Return the (x, y) coordinate for the center point of the cell that contains the specified text.  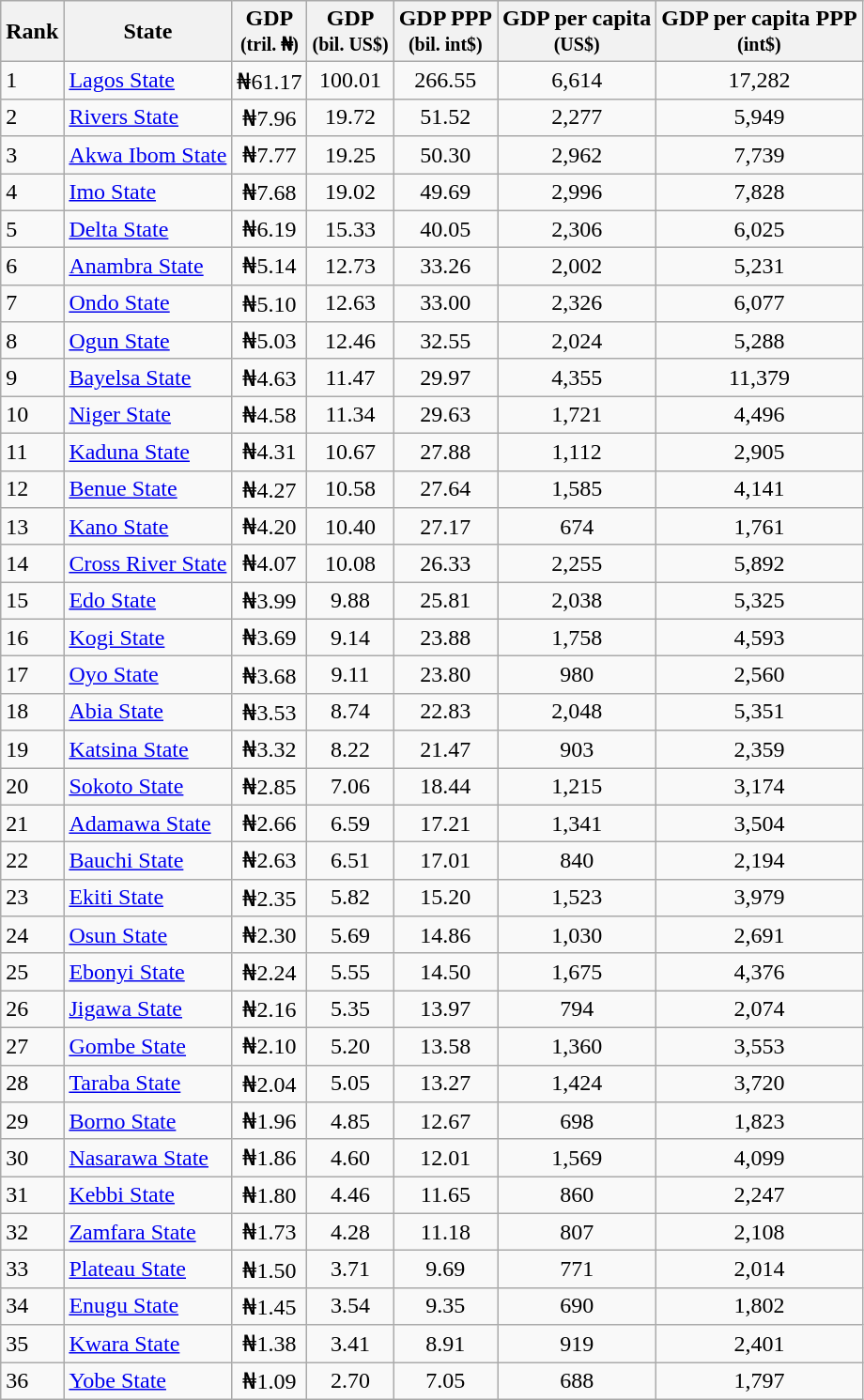
2,002 (577, 267)
2,560 (759, 675)
7,828 (759, 192)
4,355 (577, 377)
4,099 (759, 1158)
₦4.27 (270, 489)
19 (32, 749)
9.11 (350, 675)
15.20 (445, 898)
Sokoto State (148, 787)
10 (32, 415)
26 (32, 1009)
1,721 (577, 415)
5.35 (350, 1009)
10.08 (350, 563)
₦4.58 (270, 415)
688 (577, 1380)
26.33 (445, 563)
1,341 (577, 823)
Nasarawa State (148, 1158)
Jigawa State (148, 1009)
₦2.24 (270, 972)
31 (32, 1195)
₦1.96 (270, 1121)
10.40 (350, 527)
4,593 (759, 638)
Rank (32, 32)
Niger State (148, 415)
13.97 (445, 1009)
698 (577, 1121)
3,504 (759, 823)
24 (32, 935)
₦1.80 (270, 1195)
11,379 (759, 377)
₦4.07 (270, 563)
674 (577, 527)
11.65 (445, 1195)
Plateau State (148, 1269)
1,802 (759, 1306)
Delta State (148, 229)
5.82 (350, 898)
33.26 (445, 267)
840 (577, 861)
₦6.19 (270, 229)
3,979 (759, 898)
2,255 (577, 563)
1,797 (759, 1380)
2.70 (350, 1380)
3.54 (350, 1306)
14.86 (445, 935)
Gombe State (148, 1046)
15 (32, 601)
Adamawa State (148, 823)
₦4.63 (270, 377)
2,038 (577, 601)
266.55 (445, 81)
5,231 (759, 267)
14 (32, 563)
Bauchi State (148, 861)
7 (32, 303)
3 (32, 155)
Katsina State (148, 749)
49.69 (445, 192)
GDP per capita PPP(int$) (759, 32)
18.44 (445, 787)
32 (32, 1232)
₦3.53 (270, 712)
Ogun State (148, 341)
17,282 (759, 81)
Akwa Ibom State (148, 155)
771 (577, 1269)
35 (32, 1344)
₦5.10 (270, 303)
₦2.10 (270, 1046)
Taraba State (148, 1084)
12.67 (445, 1121)
17 (32, 675)
28 (32, 1084)
₦61.17 (270, 81)
4.46 (350, 1195)
₦1.38 (270, 1344)
GDP (tril. ₦) (270, 32)
11.34 (350, 415)
Osun State (148, 935)
2 (32, 117)
6,077 (759, 303)
2,014 (759, 1269)
5.55 (350, 972)
11.18 (445, 1232)
2,108 (759, 1232)
GDP per capita(US$) (577, 32)
2,962 (577, 155)
794 (577, 1009)
2,306 (577, 229)
Kebbi State (148, 1195)
Oyo State (148, 675)
27.17 (445, 527)
30 (32, 1158)
980 (577, 675)
4.28 (350, 1232)
25 (32, 972)
₦7.68 (270, 192)
Ebonyi State (148, 972)
5,325 (759, 601)
₦2.16 (270, 1009)
₦3.68 (270, 675)
₦5.14 (270, 267)
Edo State (148, 601)
₦7.96 (270, 117)
2,359 (759, 749)
25.81 (445, 601)
₦1.50 (270, 1269)
23 (32, 898)
Lagos State (148, 81)
6,614 (577, 81)
5,288 (759, 341)
27 (32, 1046)
₦3.32 (270, 749)
33.00 (445, 303)
Ekiti State (148, 898)
2,194 (759, 861)
Cross River State (148, 563)
2,905 (759, 452)
Kwara State (148, 1344)
1,112 (577, 452)
Enugu State (148, 1306)
5.20 (350, 1046)
903 (577, 749)
29.63 (445, 415)
3.71 (350, 1269)
2,996 (577, 192)
₦2.30 (270, 935)
23.80 (445, 675)
18 (32, 712)
36 (32, 1380)
34 (32, 1306)
Abia State (148, 712)
1 (32, 81)
1,675 (577, 972)
12.01 (445, 1158)
2,277 (577, 117)
9.88 (350, 601)
6.59 (350, 823)
10.67 (350, 452)
14.50 (445, 972)
GDP (bil. US$) (350, 32)
17.01 (445, 861)
₦1.45 (270, 1306)
1,523 (577, 898)
20 (32, 787)
2,048 (577, 712)
Borno State (148, 1121)
21 (32, 823)
5,892 (759, 563)
21.47 (445, 749)
50.30 (445, 155)
9 (32, 377)
12.73 (350, 267)
Rivers State (148, 117)
₦4.20 (270, 527)
Yobe State (148, 1380)
State (148, 32)
3,553 (759, 1046)
5,351 (759, 712)
19.02 (350, 192)
2,401 (759, 1344)
22 (32, 861)
13.27 (445, 1084)
Anambra State (148, 267)
2,691 (759, 935)
₦2.66 (270, 823)
Zamfara State (148, 1232)
₦2.35 (270, 898)
51.52 (445, 117)
11 (32, 452)
2,247 (759, 1195)
27.88 (445, 452)
₦4.31 (270, 452)
40.05 (445, 229)
919 (577, 1344)
1,030 (577, 935)
17.21 (445, 823)
₦3.69 (270, 638)
₦2.63 (270, 861)
19.25 (350, 155)
₦3.99 (270, 601)
3.41 (350, 1344)
2,074 (759, 1009)
1,823 (759, 1121)
1,215 (577, 787)
Benue State (148, 489)
15.33 (350, 229)
5.05 (350, 1084)
9.14 (350, 638)
9.35 (445, 1306)
22.83 (445, 712)
19.72 (350, 117)
8 (32, 341)
10.58 (350, 489)
1,758 (577, 638)
2,326 (577, 303)
Kano State (148, 527)
7,739 (759, 155)
₦1.73 (270, 1232)
₦1.09 (270, 1380)
4,496 (759, 415)
5,949 (759, 117)
7.05 (445, 1380)
4,376 (759, 972)
3,174 (759, 787)
₦2.85 (270, 787)
Ondo State (148, 303)
29 (32, 1121)
5.69 (350, 935)
7.06 (350, 787)
4,141 (759, 489)
11.47 (350, 377)
13 (32, 527)
3,720 (759, 1084)
6.51 (350, 861)
Kaduna State (148, 452)
9.69 (445, 1269)
5 (32, 229)
23.88 (445, 638)
1,360 (577, 1046)
₦2.04 (270, 1084)
860 (577, 1195)
13.58 (445, 1046)
8.22 (350, 749)
1,569 (577, 1158)
32.55 (445, 341)
Imo State (148, 192)
27.64 (445, 489)
6,025 (759, 229)
8.74 (350, 712)
₦7.77 (270, 155)
16 (32, 638)
₦1.86 (270, 1158)
807 (577, 1232)
GDP PPP(bil. int$) (445, 32)
6 (32, 267)
Bayelsa State (148, 377)
690 (577, 1306)
12.63 (350, 303)
1,585 (577, 489)
29.97 (445, 377)
100.01 (350, 81)
33 (32, 1269)
4.85 (350, 1121)
₦5.03 (270, 341)
12 (32, 489)
12.46 (350, 341)
1,424 (577, 1084)
4 (32, 192)
8.91 (445, 1344)
1,761 (759, 527)
4.60 (350, 1158)
Kogi State (148, 638)
2,024 (577, 341)
